Pinpoint the cell where the given text exists, returning its (x, y) midpoint coordinate. 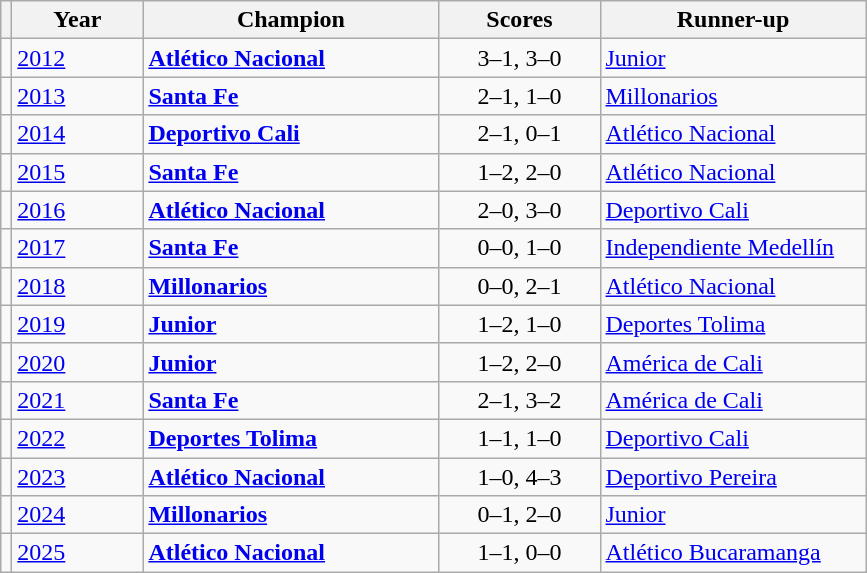
Deportivo Pereira (733, 477)
2–0, 3–0 (520, 210)
3–1, 3–0 (520, 58)
2025 (78, 553)
0–1, 2–0 (520, 515)
2021 (78, 400)
2–1, 3–2 (520, 400)
1–2, 1–0 (520, 324)
Independiente Medellín (733, 248)
Scores (520, 20)
2020 (78, 362)
2022 (78, 438)
0–0, 2–1 (520, 286)
2019 (78, 324)
2014 (78, 134)
1–1, 0–0 (520, 553)
2016 (78, 210)
2–1, 0–1 (520, 134)
Year (78, 20)
2–1, 1–0 (520, 96)
2018 (78, 286)
1–0, 4–3 (520, 477)
1–1, 1–0 (520, 438)
2023 (78, 477)
2013 (78, 96)
2024 (78, 515)
Champion (291, 20)
Atlético Bucaramanga (733, 553)
2015 (78, 172)
0–0, 1–0 (520, 248)
2012 (78, 58)
Runner-up (733, 20)
2017 (78, 248)
